Return (x, y) of the center of cell containing provided text 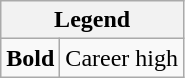
Career high (122, 58)
Legend (92, 20)
Bold (30, 58)
